Capture the cell that displays the provided text and extract its [x, y] central coordinate. 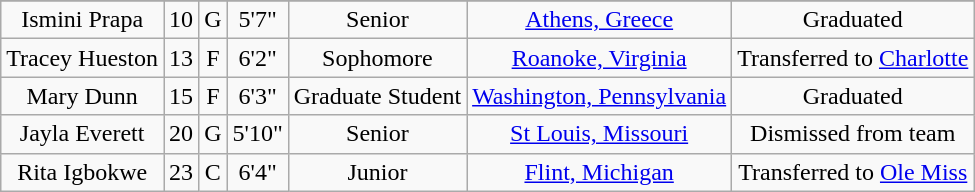
Dismissed from team [853, 134]
Athens, Greece [600, 20]
10 [182, 20]
6'4" [258, 172]
Rita Igbokwe [82, 172]
Sophomore [377, 58]
Transferred to Charlotte [853, 58]
Washington, Pennsylvania [600, 96]
23 [182, 172]
St Louis, Missouri [600, 134]
Graduate Student [377, 96]
Flint, Michigan [600, 172]
Roanoke, Virginia [600, 58]
15 [182, 96]
5'10" [258, 134]
6'2" [258, 58]
13 [182, 58]
Mary Dunn [82, 96]
5'7" [258, 20]
Ismini Prapa [82, 20]
C [213, 172]
Transferred to Ole Miss [853, 172]
Junior [377, 172]
Tracey Hueston [82, 58]
20 [182, 134]
6'3" [258, 96]
Jayla Everett [82, 134]
